Determine the (X, Y) coordinate at the center of the cell enclosing the given text.  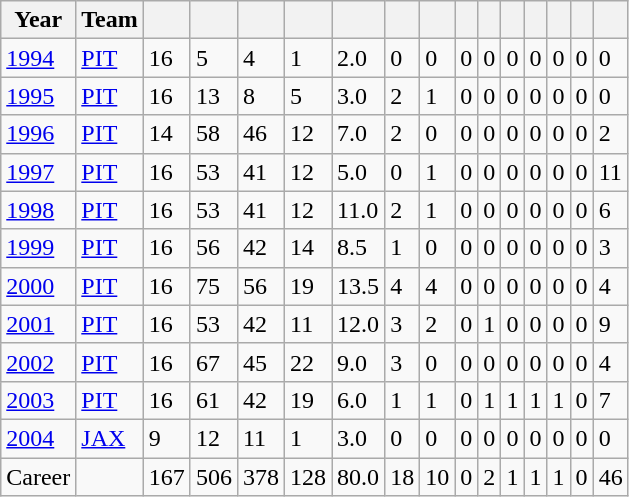
75 (214, 286)
11.0 (358, 210)
7 (610, 400)
13 (214, 96)
8.5 (358, 248)
2001 (38, 324)
2004 (38, 438)
2.0 (358, 58)
6.0 (358, 400)
13.5 (358, 286)
506 (214, 477)
61 (214, 400)
58 (214, 134)
2000 (38, 286)
45 (260, 362)
1994 (38, 58)
12.0 (358, 324)
Team (110, 20)
128 (308, 477)
22 (308, 362)
10 (438, 477)
1995 (38, 96)
67 (214, 362)
1996 (38, 134)
1999 (38, 248)
9.0 (358, 362)
2003 (38, 400)
5.0 (358, 172)
JAX (110, 438)
378 (260, 477)
18 (402, 477)
1997 (38, 172)
6 (610, 210)
7.0 (358, 134)
2002 (38, 362)
167 (166, 477)
Career (38, 477)
Year (38, 20)
1998 (38, 210)
8 (260, 96)
80.0 (358, 477)
